Search for the cell housing the specified text and yield its (X, Y) center coordinate. 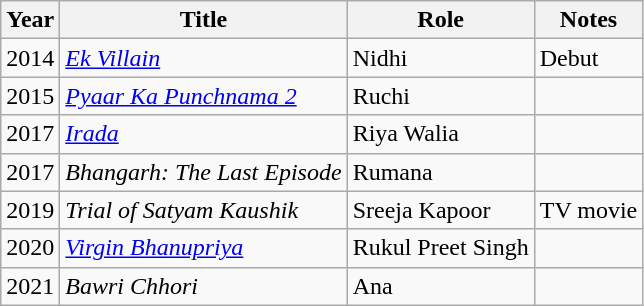
TV movie (588, 210)
Ek Villain (204, 58)
2015 (30, 96)
2020 (30, 248)
Pyaar Ka Punchnama 2 (204, 96)
2014 (30, 58)
Ana (440, 286)
Bhangarh: The Last Episode (204, 172)
Irada (204, 134)
2021 (30, 286)
Year (30, 20)
Virgin Bhanupriya (204, 248)
Ruchi (440, 96)
Nidhi (440, 58)
Sreeja Kapoor (440, 210)
Rumana (440, 172)
Title (204, 20)
2019 (30, 210)
Notes (588, 20)
Rukul Preet Singh (440, 248)
Bawri Chhori (204, 286)
Debut (588, 58)
Role (440, 20)
Riya Walia (440, 134)
Trial of Satyam Kaushik (204, 210)
